Scan for the cell matching the given text and deliver its (X, Y) coordinate at center. 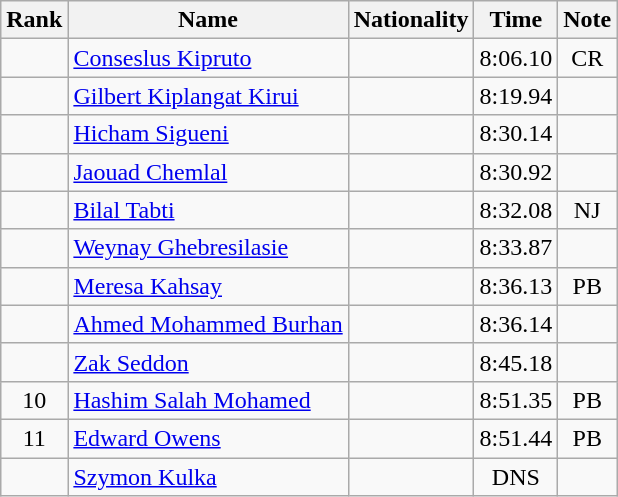
Weynay Ghebresilasie (208, 248)
Ahmed Mohammed Burhan (208, 324)
8:33.87 (516, 248)
Szymon Kulka (208, 477)
8:51.35 (516, 400)
10 (34, 400)
Bilal Tabti (208, 210)
Hicham Sigueni (208, 134)
Time (516, 20)
8:36.14 (516, 324)
DNS (516, 477)
8:51.44 (516, 438)
CR (588, 58)
11 (34, 438)
8:45.18 (516, 362)
8:30.92 (516, 172)
Edward Owens (208, 438)
8:32.08 (516, 210)
8:19.94 (516, 96)
Name (208, 20)
8:30.14 (516, 134)
Meresa Kahsay (208, 286)
Conseslus Kipruto (208, 58)
Zak Seddon (208, 362)
Gilbert Kiplangat Kirui (208, 96)
NJ (588, 210)
8:36.13 (516, 286)
Jaouad Chemlal (208, 172)
8:06.10 (516, 58)
Nationality (411, 20)
Note (588, 20)
Hashim Salah Mohamed (208, 400)
Rank (34, 20)
